From the cell containing the given text, extract its center point as [X, Y] coordinate. 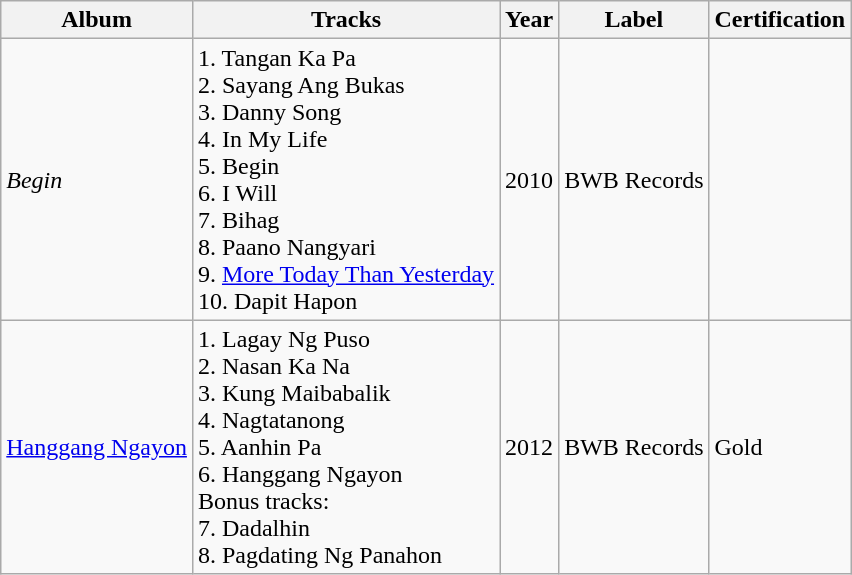
2010 [530, 180]
1. Tangan Ka Pa2. Sayang Ang Bukas3. Danny Song4. In My Life5. Begin6. I Will7. Bihag8. Paano Nangyari9. More Today Than Yesterday10. Dapit Hapon [346, 180]
2012 [530, 447]
Gold [780, 447]
Album [97, 20]
1. Lagay Ng Puso2. Nasan Ka Na3. Kung Maibabalik4. Nagtatanong5. Aanhin Pa6. Hanggang NgayonBonus tracks:7. Dadalhin8. Pagdating Ng Panahon [346, 447]
Begin [97, 180]
Tracks [346, 20]
Certification [780, 20]
Year [530, 20]
Hanggang Ngayon [97, 447]
Label [634, 20]
